Return [X, Y] of the center of cell containing provided text 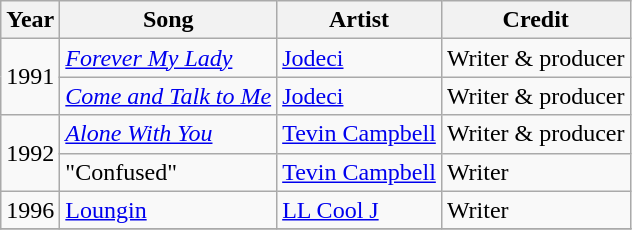
Year [30, 20]
Song [168, 20]
Alone With You [168, 134]
Forever My Lady [168, 58]
Loungin [168, 210]
Credit [536, 20]
LL Cool J [360, 210]
Come and Talk to Me [168, 96]
1992 [30, 153]
1991 [30, 77]
Artist [360, 20]
1996 [30, 210]
"Confused" [168, 172]
